Find where the given text appears and provide that cell's center as (X, Y) coordinate. 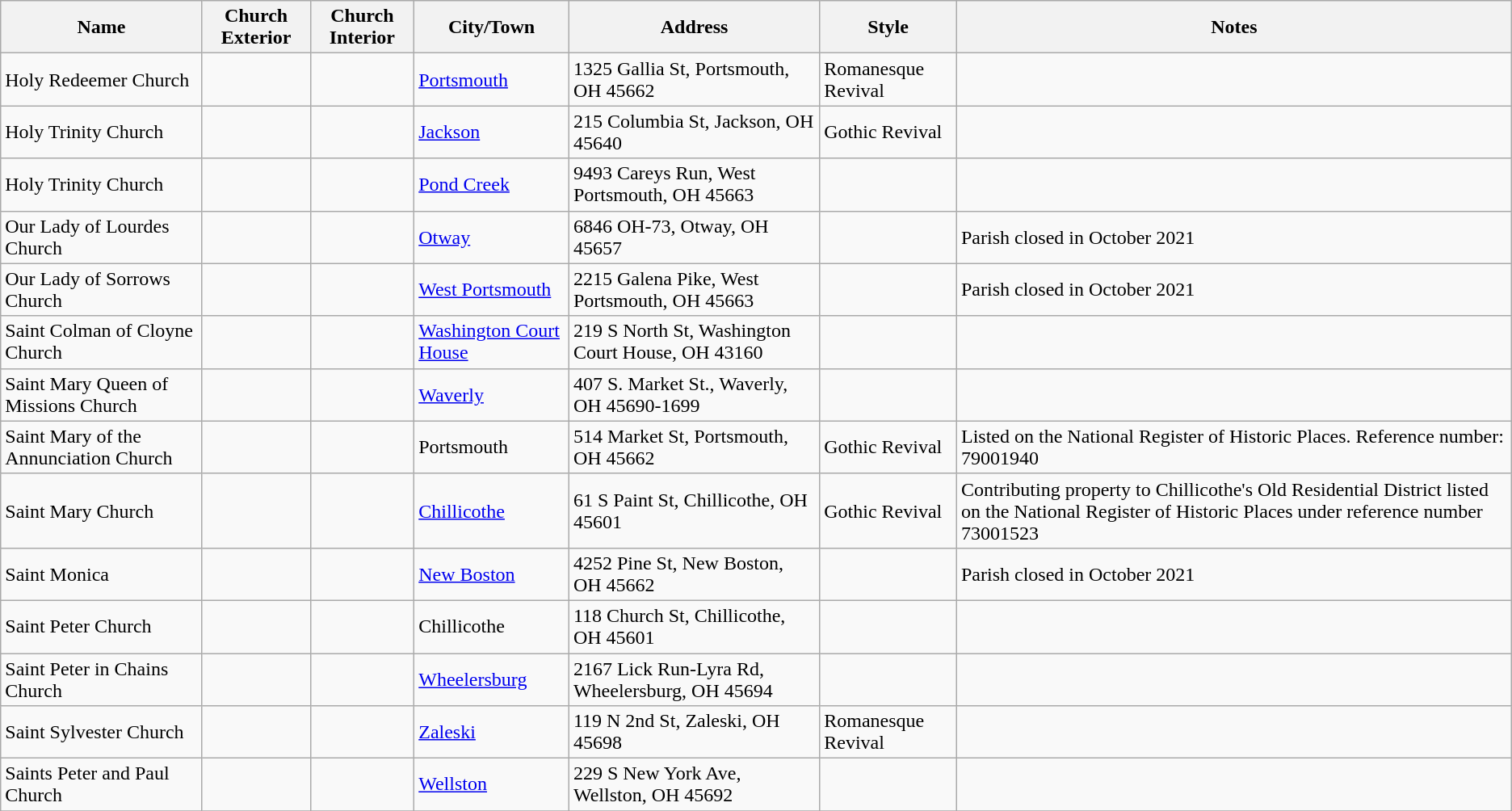
Saint Colman of Cloyne Church (102, 342)
Saint Peter in Chains Church (102, 679)
Style (888, 27)
9493 Careys Run, West Portsmouth, OH 45663 (694, 184)
Contributing property to Chillicothe's Old Residential District listed on the National Register of Historic Places under reference number 73001523 (1234, 511)
4252 Pine St, New Boston, OH 45662 (694, 574)
2215 Galena Pike, West Portsmouth, OH 45663 (694, 289)
Washington Court House (492, 342)
Listed on the National Register of Historic Places. Reference number: 79001940 (1234, 448)
118 Church St, Chillicothe, OH 45601 (694, 627)
Church Interior (362, 27)
Jackson (492, 132)
Saint Mary Church (102, 511)
West Portsmouth (492, 289)
Name (102, 27)
407 S. Market St., Waverly, OH 45690-1699 (694, 394)
Waverly (492, 394)
Our Lady of Lourdes Church (102, 237)
Saint Monica (102, 574)
Pond Creek (492, 184)
229 S New York Ave, Wellston, OH 45692 (694, 785)
Notes (1234, 27)
61 S Paint St, Chillicothe, OH 45601 (694, 511)
Holy Redeemer Church (102, 79)
Saint Peter Church (102, 627)
Saint Mary Queen of Missions Church (102, 394)
Wellston (492, 785)
Saint Sylvester Church (102, 732)
215 Columbia St, Jackson, OH 45640 (694, 132)
Saint Mary of the Annunciation Church (102, 448)
Wheelersburg (492, 679)
2167 Lick Run-Lyra Rd, Wheelersburg, OH 45694 (694, 679)
219 S North St, Washington Court House, OH 43160 (694, 342)
119 N 2nd St, Zaleski, OH 45698 (694, 732)
514 Market St, Portsmouth, OH 45662 (694, 448)
Church Exterior (256, 27)
1325 Gallia St, Portsmouth, OH 45662 (694, 79)
Zaleski (492, 732)
6846 OH-73, Otway, OH 45657 (694, 237)
City/Town (492, 27)
Address (694, 27)
Saints Peter and Paul Church (102, 785)
Otway (492, 237)
New Boston (492, 574)
Our Lady of Sorrows Church (102, 289)
